Capture the cell that displays the provided text and extract its [X, Y] central coordinate. 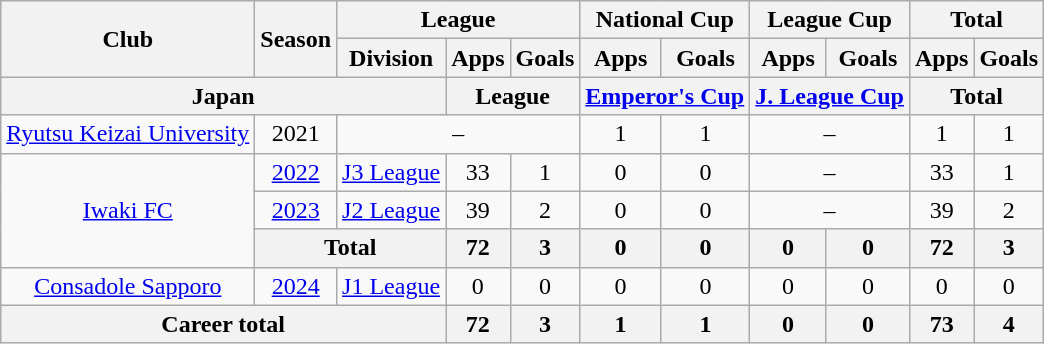
J1 League [392, 286]
Ryutsu Keizai University [128, 134]
Club [128, 39]
Iwaki FC [128, 210]
J2 League [392, 210]
Japan [224, 96]
Career total [224, 324]
Season [296, 39]
Division [392, 58]
2022 [296, 172]
4 [1009, 324]
2021 [296, 134]
2023 [296, 210]
J. League Cup [830, 96]
J3 League [392, 172]
National Cup [665, 20]
Emperor's Cup [665, 96]
Consadole Sapporo [128, 286]
73 [941, 324]
League Cup [830, 20]
2024 [296, 286]
